Return the (x, y) coordinate for the center point of the cell that contains the specified text.  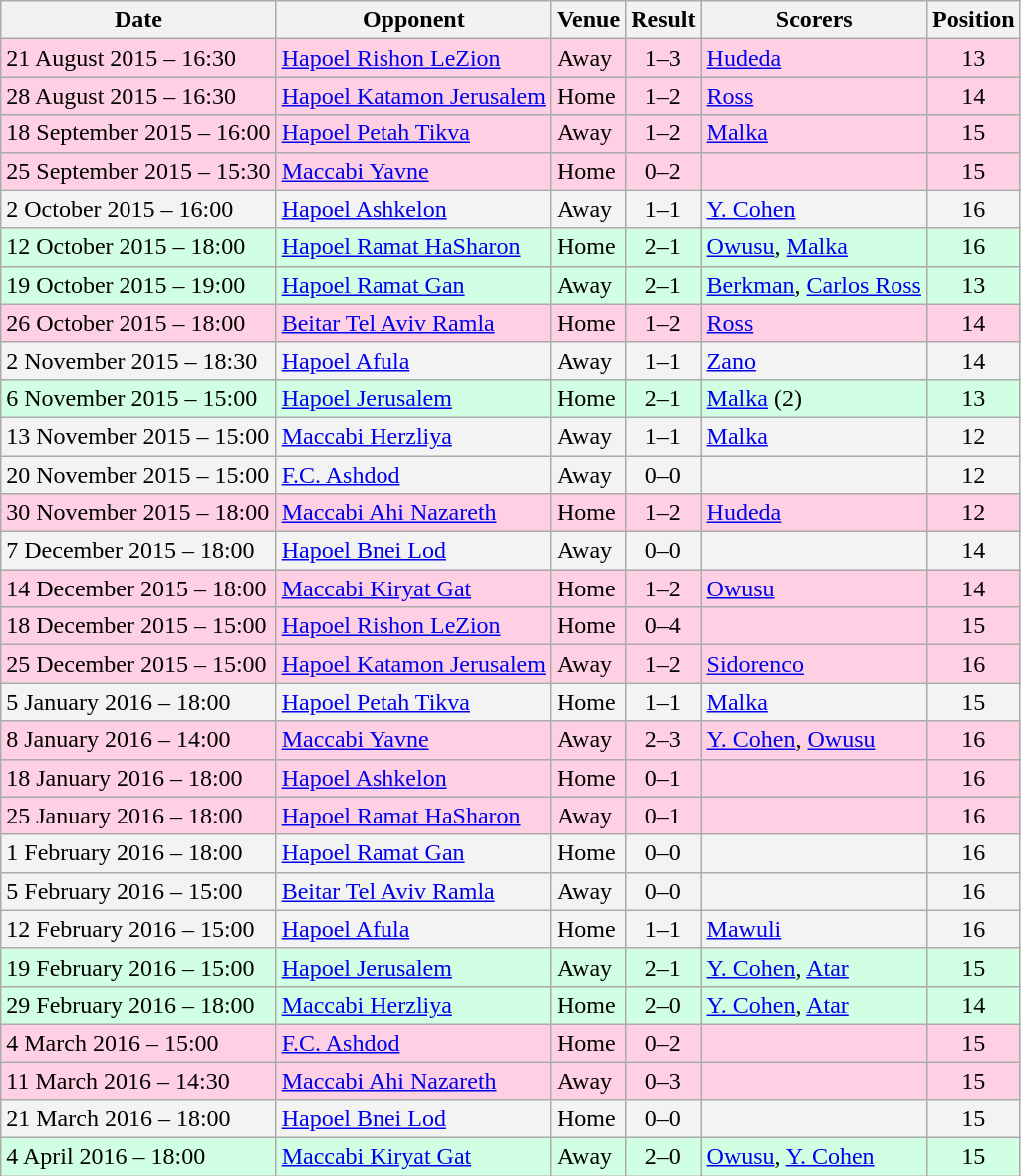
14 December 2015 – 18:00 (138, 588)
0–3 (663, 1080)
19 February 2016 – 15:00 (138, 967)
Y. Cohen (814, 209)
25 September 2015 – 15:30 (138, 171)
21 March 2016 – 18:00 (138, 1119)
28 August 2015 – 16:30 (138, 96)
25 January 2016 – 18:00 (138, 816)
12 February 2016 – 15:00 (138, 929)
30 November 2015 – 18:00 (138, 513)
Venue (588, 20)
18 September 2015 – 16:00 (138, 133)
26 October 2015 – 18:00 (138, 323)
21 August 2015 – 16:30 (138, 58)
13 November 2015 – 15:00 (138, 436)
Malka (2) (814, 398)
Opponent (413, 20)
4 April 2016 – 18:00 (138, 1157)
4 March 2016 – 15:00 (138, 1043)
Y. Cohen, Owusu (814, 740)
6 November 2015 – 15:00 (138, 398)
2 November 2015 – 18:30 (138, 360)
Mawuli (814, 929)
2 October 2015 – 16:00 (138, 209)
0–4 (663, 626)
18 January 2016 – 18:00 (138, 778)
12 October 2015 – 18:00 (138, 247)
18 December 2015 – 15:00 (138, 626)
1–3 (663, 58)
2–3 (663, 740)
Sidorenco (814, 664)
19 October 2015 – 19:00 (138, 285)
11 March 2016 – 14:30 (138, 1080)
20 November 2015 – 15:00 (138, 475)
Position (973, 20)
29 February 2016 – 18:00 (138, 1005)
Scorers (814, 20)
8 January 2016 – 14:00 (138, 740)
Owusu, Malka (814, 247)
7 December 2015 – 18:00 (138, 551)
25 December 2015 – 15:00 (138, 664)
5 February 2016 – 15:00 (138, 891)
Berkman, Carlos Ross (814, 285)
Owusu, Y. Cohen (814, 1157)
1 February 2016 – 18:00 (138, 853)
Date (138, 20)
Result (663, 20)
Owusu (814, 588)
5 January 2016 – 18:00 (138, 702)
Zano (814, 360)
